For the text-containing cell, return its midpoint in [x, y] coordinate format. 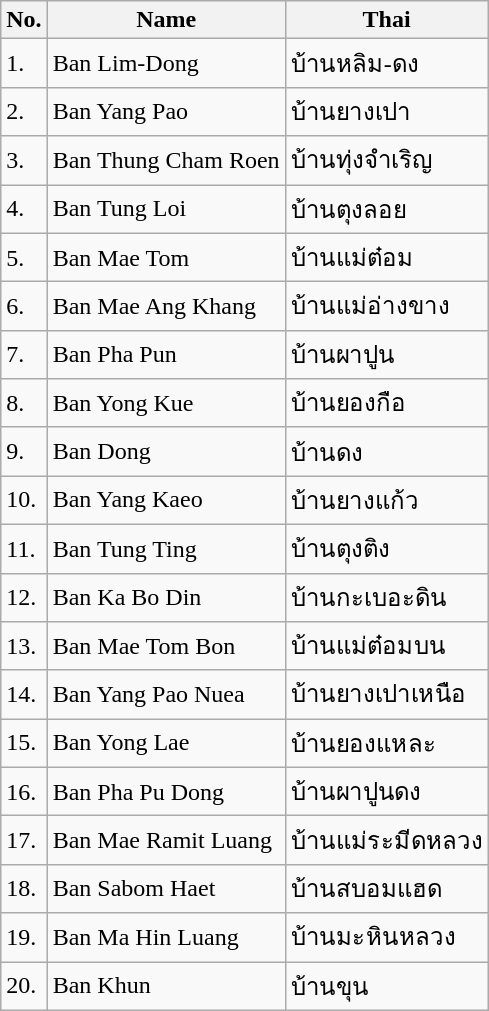
11. [24, 548]
9. [24, 452]
Ban Mae Tom Bon [166, 646]
บ้านยางแก้ว [386, 500]
Ban Mae Ang Khang [166, 306]
Ban Yang Pao Nuea [166, 694]
Ban Mae Ramit Luang [166, 840]
บ้านผาปูนดง [386, 792]
Ban Pha Pu Dong [166, 792]
Ban Tung Ting [166, 548]
Ban Khun [166, 986]
Ban Thung Cham Roen [166, 160]
Ban Lim-Dong [166, 64]
4. [24, 208]
บ้านแม่ระมีดหลวง [386, 840]
บ้านดง [386, 452]
บ้านยองกือ [386, 404]
บ้านยางเปา [386, 112]
บ้านยางเปาเหนือ [386, 694]
10. [24, 500]
13. [24, 646]
15. [24, 744]
Ban Mae Tom [166, 258]
5. [24, 258]
Ban Ka Bo Din [166, 598]
บ้านแม่ต๋อมบน [386, 646]
20. [24, 986]
Ban Yong Kue [166, 404]
Ban Tung Loi [166, 208]
6. [24, 306]
12. [24, 598]
2. [24, 112]
บ้านสบอมแฮด [386, 888]
Thai [386, 20]
Ban Dong [166, 452]
14. [24, 694]
1. [24, 64]
บ้านทุ่งจำเริญ [386, 160]
Ban Yong Lae [166, 744]
Ban Pha Pun [166, 354]
No. [24, 20]
บ้านยองแหละ [386, 744]
บ้านกะเบอะดิน [386, 598]
บ้านหลิม-ดง [386, 64]
18. [24, 888]
19. [24, 938]
8. [24, 404]
บ้านมะหินหลวง [386, 938]
บ้านแม่อ่างขาง [386, 306]
7. [24, 354]
Name [166, 20]
บ้านตุงติง [386, 548]
Ban Yang Pao [166, 112]
Ban Ma Hin Luang [166, 938]
บ้านขุน [386, 986]
บ้านแม่ต๋อม [386, 258]
3. [24, 160]
Ban Yang Kaeo [166, 500]
Ban Sabom Haet [166, 888]
บ้านตุงลอย [386, 208]
16. [24, 792]
บ้านผาปูน [386, 354]
17. [24, 840]
